From the cell containing the given text, extract its center point as (x, y) coordinate. 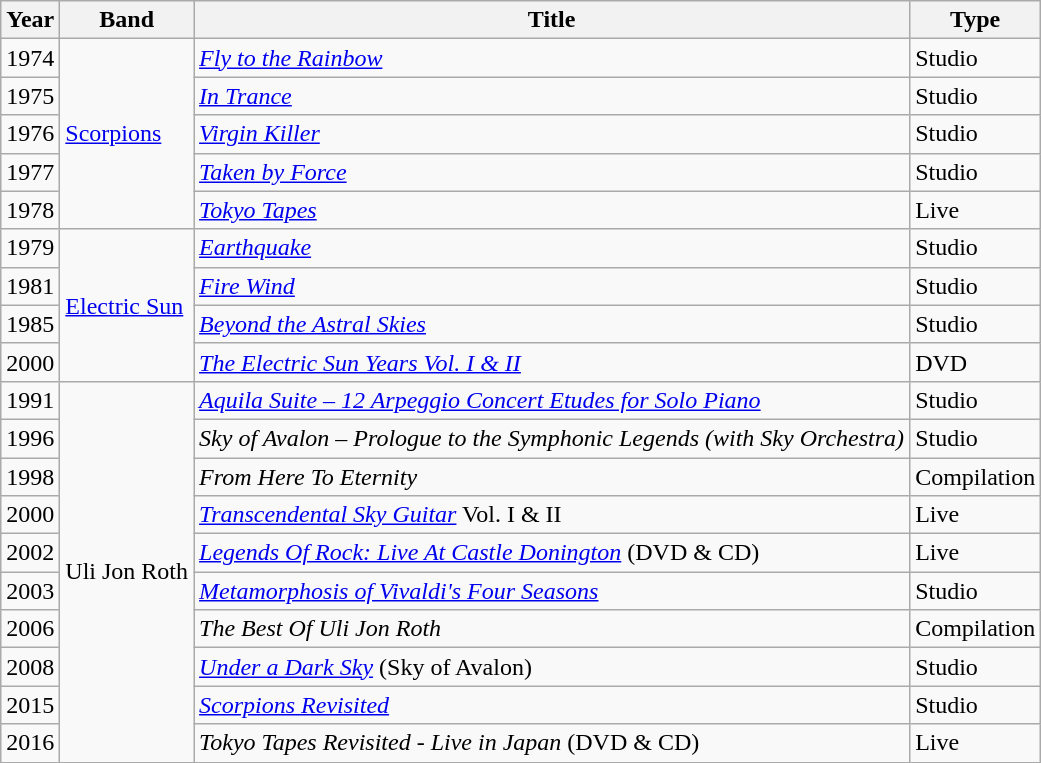
1975 (30, 96)
Title (552, 20)
Uli Jon Roth (127, 572)
1977 (30, 172)
2002 (30, 553)
2003 (30, 591)
Electric Sun (127, 305)
Band (127, 20)
Beyond the Astral Skies (552, 324)
1985 (30, 324)
2006 (30, 629)
1991 (30, 400)
1978 (30, 210)
Scorpions Revisited (552, 705)
Fly to the Rainbow (552, 58)
Legends Of Rock: Live At Castle Donington (DVD & CD) (552, 553)
Earthquake (552, 248)
1979 (30, 248)
2015 (30, 705)
Aquila Suite – 12 Arpeggio Concert Etudes for Solo Piano (552, 400)
Sky of Avalon – Prologue to the Symphonic Legends (with Sky Orchestra) (552, 438)
1981 (30, 286)
2008 (30, 667)
1974 (30, 58)
From Here To Eternity (552, 477)
Metamorphosis of Vivaldi's Four Seasons (552, 591)
Tokyo Tapes Revisited - Live in Japan (DVD & CD) (552, 743)
1996 (30, 438)
In Trance (552, 96)
2016 (30, 743)
Taken by Force (552, 172)
DVD (976, 362)
Under a Dark Sky (Sky of Avalon) (552, 667)
The Best Of Uli Jon Roth (552, 629)
The Electric Sun Years Vol. I & II (552, 362)
1998 (30, 477)
Virgin Killer (552, 134)
Transcendental Sky Guitar Vol. I & II (552, 515)
1976 (30, 134)
Year (30, 20)
Tokyo Tapes (552, 210)
Type (976, 20)
Scorpions (127, 134)
Fire Wind (552, 286)
